Pinpoint the cell where the given text exists, returning its (x, y) midpoint coordinate. 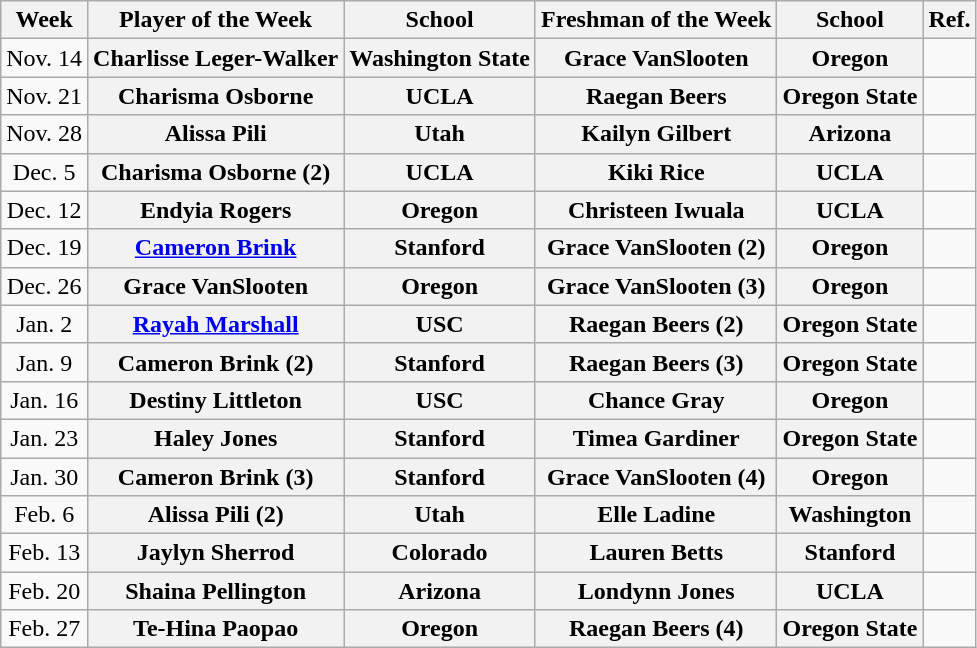
Charisma Osborne (216, 96)
Cameron Brink (3) (216, 477)
Jan. 23 (44, 438)
Jan. 2 (44, 324)
Dec. 5 (44, 172)
Raegan Beers (3) (656, 362)
Dec. 26 (44, 286)
Ref. (950, 20)
Lauren Betts (656, 553)
Rayah Marshall (216, 324)
Dec. 12 (44, 210)
Nov. 14 (44, 58)
Nov. 28 (44, 134)
Elle Ladine (656, 515)
Jaylyn Sherrod (216, 553)
Grace VanSlooten (4) (656, 477)
Raegan Beers (2) (656, 324)
Haley Jones (216, 438)
Feb. 6 (44, 515)
Washington (850, 515)
Colorado (440, 553)
Alissa Pili (216, 134)
Jan. 30 (44, 477)
Raegan Beers (4) (656, 629)
Londynn Jones (656, 591)
Nov. 21 (44, 96)
Te-Hina Paopao (216, 629)
Player of the Week (216, 20)
Chance Gray (656, 400)
Kailyn Gilbert (656, 134)
Charisma Osborne (2) (216, 172)
Dec. 19 (44, 248)
Washington State (440, 58)
Week (44, 20)
Alissa Pili (2) (216, 515)
Jan. 16 (44, 400)
Cameron Brink (2) (216, 362)
Feb. 27 (44, 629)
Jan. 9 (44, 362)
Cameron Brink (216, 248)
Destiny Littleton (216, 400)
Timea Gardiner (656, 438)
Kiki Rice (656, 172)
Shaina Pellington (216, 591)
Endyia Rogers (216, 210)
Feb. 20 (44, 591)
Feb. 13 (44, 553)
Christeen Iwuala (656, 210)
Grace VanSlooten (2) (656, 248)
Raegan Beers (656, 96)
Grace VanSlooten (3) (656, 286)
Freshman of the Week (656, 20)
Charlisse Leger-Walker (216, 58)
